Locate the cell with the specified text and output its [x, y] center coordinate. 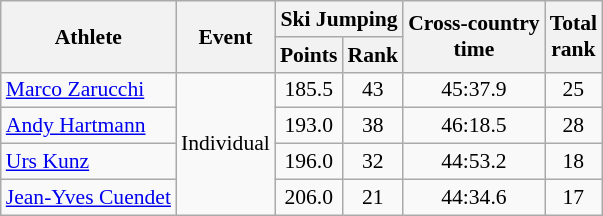
206.0 [309, 197]
Individual [226, 143]
28 [574, 126]
46:18.5 [474, 126]
44:53.2 [474, 162]
193.0 [309, 126]
17 [574, 197]
Total rank [574, 36]
45:37.9 [474, 90]
32 [374, 162]
Rank [374, 55]
Event [226, 36]
Athlete [88, 36]
Cross-country time [474, 36]
185.5 [309, 90]
Marco Zarucchi [88, 90]
44:34.6 [474, 197]
25 [574, 90]
18 [574, 162]
21 [374, 197]
Urs Kunz [88, 162]
Points [309, 55]
196.0 [309, 162]
Ski Jumping [339, 19]
43 [374, 90]
Jean-Yves Cuendet [88, 197]
Andy Hartmann [88, 126]
38 [374, 126]
